Output the [x, y] coordinate of the center of the cell containing the given text.  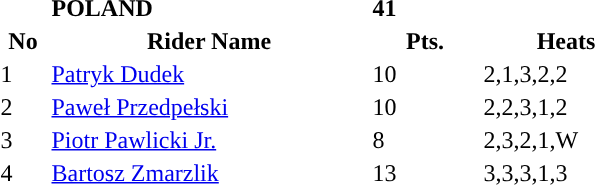
Paweł Przedpełski [209, 107]
Patryk Dudek [209, 74]
8 [425, 140]
Pts. [425, 41]
Piotr Pawlicki Jr. [209, 140]
Rider Name [209, 41]
